Scan for the cell matching the given text and deliver its [x, y] coordinate at center. 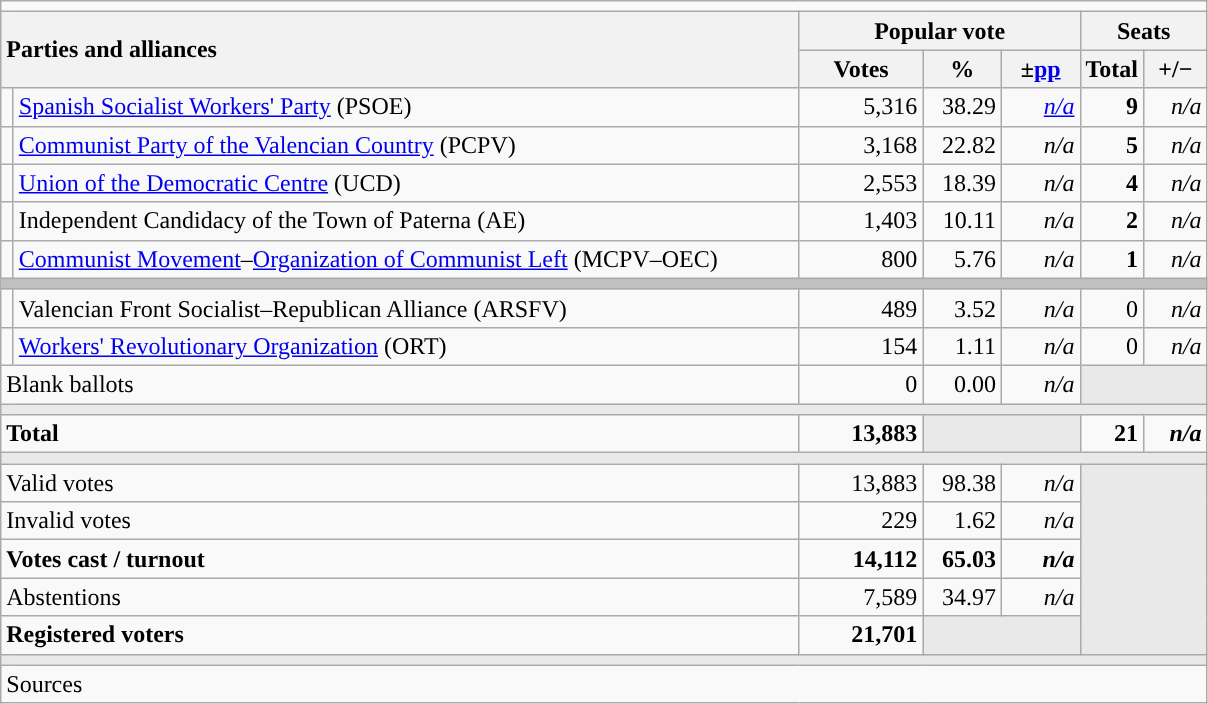
2,553 [861, 183]
65.03 [962, 559]
3,168 [861, 145]
1.11 [962, 346]
7,589 [861, 597]
154 [861, 346]
Blank ballots [400, 384]
+/− [1176, 69]
800 [861, 259]
Seats [1144, 31]
21 [1112, 434]
10.11 [962, 221]
3.52 [962, 308]
Valid votes [400, 483]
Valencian Front Socialist–Republican Alliance (ARSFV) [406, 308]
1.62 [962, 521]
Votes [861, 69]
0.00 [962, 384]
Workers' Revolutionary Organization (ORT) [406, 346]
34.97 [962, 597]
Abstentions [400, 597]
Communist Party of the Valencian Country (PCPV) [406, 145]
Spanish Socialist Workers' Party (PSOE) [406, 107]
5,316 [861, 107]
2 [1112, 221]
9 [1112, 107]
Independent Candidacy of the Town of Paterna (AE) [406, 221]
1 [1112, 259]
98.38 [962, 483]
18.39 [962, 183]
21,701 [861, 635]
Invalid votes [400, 521]
5 [1112, 145]
38.29 [962, 107]
Communist Movement–Organization of Communist Left (MCPV–OEC) [406, 259]
22.82 [962, 145]
±pp [1040, 69]
Votes cast / turnout [400, 559]
Sources [604, 684]
Parties and alliances [400, 50]
229 [861, 521]
489 [861, 308]
Popular vote [940, 31]
4 [1112, 183]
5.76 [962, 259]
% [962, 69]
14,112 [861, 559]
1,403 [861, 221]
Registered voters [400, 635]
Union of the Democratic Centre (UCD) [406, 183]
